Extract the [X, Y] coordinate from the center of the cell holding the provided text.  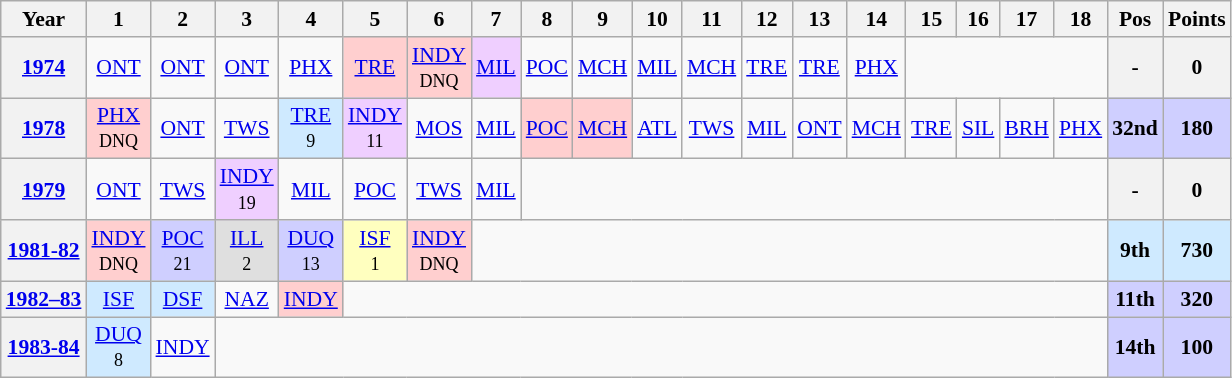
1974 [44, 68]
32nd [1135, 128]
ISF [118, 299]
Pos [1135, 19]
DUQ13 [311, 250]
1979 [44, 190]
INDY11 [375, 128]
7 [496, 19]
ILL2 [247, 250]
16 [978, 19]
320 [1197, 299]
Points [1197, 19]
730 [1197, 250]
INDY19 [247, 190]
MOS [439, 128]
10 [657, 19]
17 [1026, 19]
11th [1135, 299]
3 [247, 19]
PHXDNQ [118, 128]
DSF [183, 299]
180 [1197, 128]
8 [547, 19]
TRE9 [311, 128]
Year [44, 19]
BRH [1026, 128]
14th [1135, 348]
1981-82 [44, 250]
6 [439, 19]
5 [375, 19]
4 [311, 19]
ATL [657, 128]
12 [766, 19]
2 [183, 19]
1982–83 [44, 299]
1 [118, 19]
1983-84 [44, 348]
13 [819, 19]
SIL [978, 128]
11 [712, 19]
1978 [44, 128]
POC21 [183, 250]
15 [932, 19]
DUQ8 [118, 348]
ISF1 [375, 250]
NAZ [247, 299]
14 [876, 19]
9th [1135, 250]
100 [1197, 348]
18 [1080, 19]
9 [602, 19]
